For the text-containing cell, return its midpoint in [x, y] coordinate format. 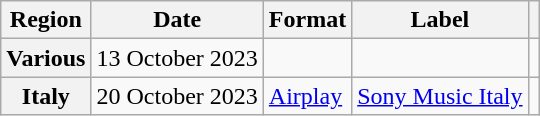
13 October 2023 [177, 58]
Date [177, 20]
Sony Music Italy [440, 96]
Format [307, 20]
Region [46, 20]
20 October 2023 [177, 96]
Various [46, 58]
Italy [46, 96]
Label [440, 20]
Airplay [307, 96]
